From the cell containing the given text, extract its center point as (x, y) coordinate. 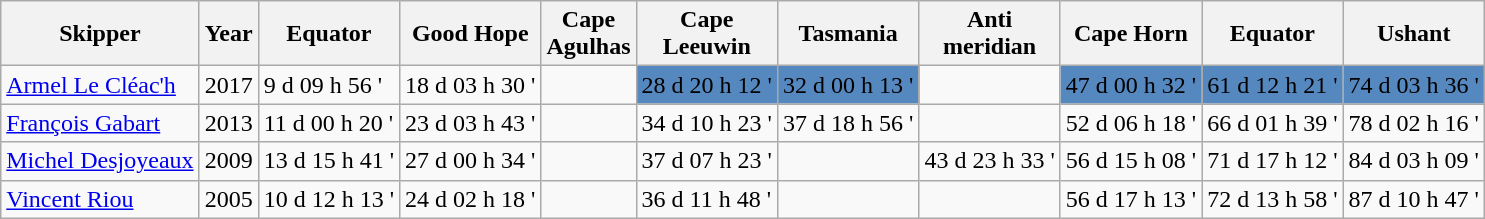
2017 (228, 85)
84 d 03 h 09 ' (1414, 161)
9 d 09 h 56 ' (328, 85)
2009 (228, 161)
10 d 12 h 13 ' (328, 199)
74 d 03 h 36 ' (1414, 85)
24 d 02 h 18 ' (470, 199)
34 d 10 h 23 ' (706, 123)
66 d 01 h 39 ' (1272, 123)
CapeLeeuwin (706, 34)
Michel Desjoyeaux (100, 161)
CapeAgulhas (588, 34)
61 d 12 h 21 ' (1272, 85)
72 d 13 h 58 ' (1272, 199)
23 d 03 h 43 ' (470, 123)
Cape Horn (1130, 34)
18 d 03 h 30 ' (470, 85)
Armel Le Cléac'h (100, 85)
71 d 17 h 12 ' (1272, 161)
27 d 00 h 34 ' (470, 161)
2013 (228, 123)
2005 (228, 199)
28 d 20 h 12 ' (706, 85)
Vincent Riou (100, 199)
87 d 10 h 47 ' (1414, 199)
13 d 15 h 41 ' (328, 161)
47 d 00 h 32 ' (1130, 85)
François Gabart (100, 123)
52 d 06 h 18 ' (1130, 123)
56 d 15 h 08 ' (1130, 161)
11 d 00 h 20 ' (328, 123)
43 d 23 h 33 ' (990, 161)
32 d 00 h 13 ' (848, 85)
Skipper (100, 34)
Tasmania (848, 34)
37 d 18 h 56 ' (848, 123)
56 d 17 h 13 ' (1130, 199)
36 d 11 h 48 ' (706, 199)
Antimeridian (990, 34)
Year (228, 34)
Ushant (1414, 34)
78 d 02 h 16 ' (1414, 123)
Good Hope (470, 34)
37 d 07 h 23 ' (706, 161)
